Capture the cell that displays the provided text and extract its (x, y) central coordinate. 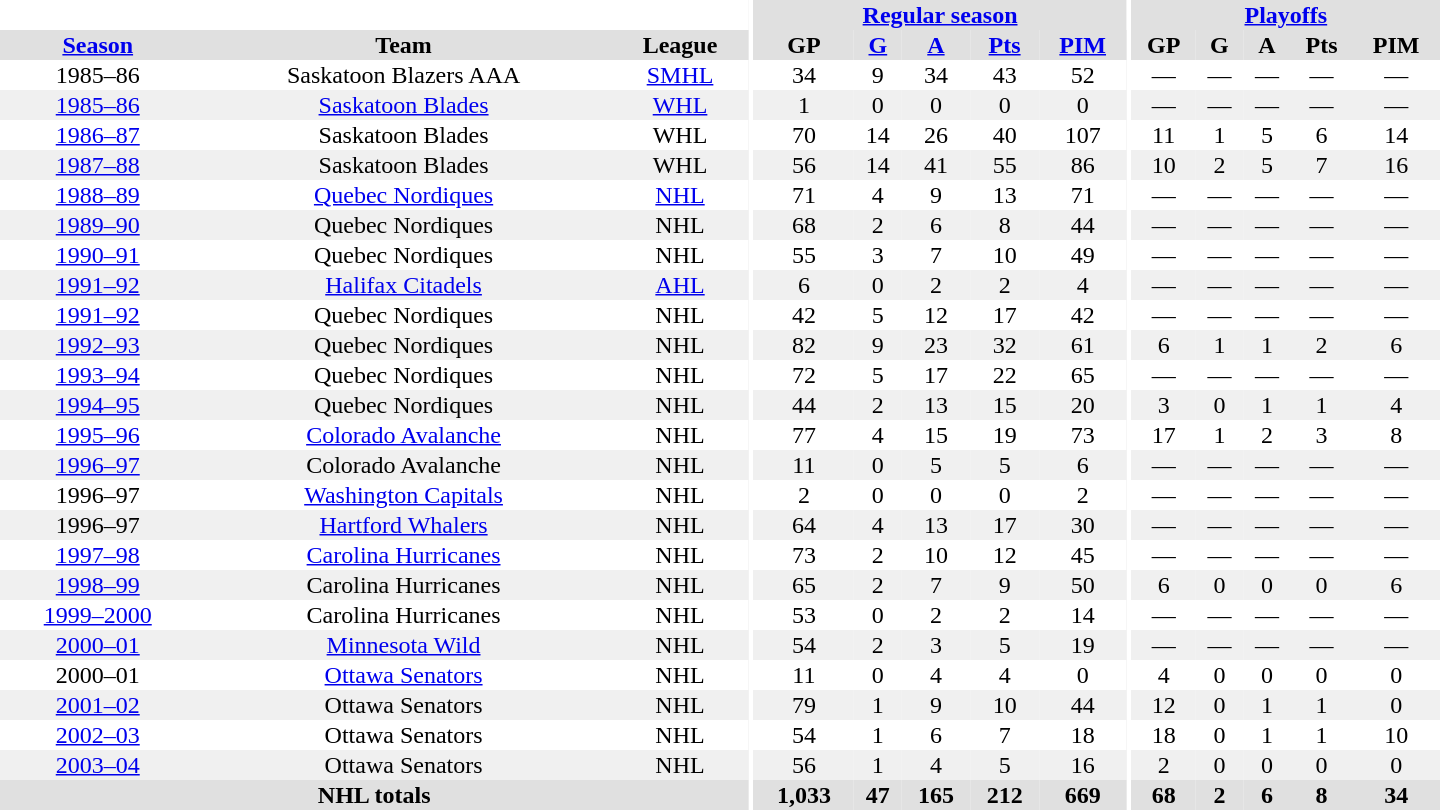
1988–89 (98, 195)
22 (1004, 375)
107 (1082, 135)
40 (1004, 135)
82 (804, 345)
61 (1082, 345)
26 (936, 135)
77 (804, 435)
1992–93 (98, 345)
43 (1004, 75)
30 (1082, 525)
64 (804, 525)
45 (1082, 555)
Saskatoon Blazers AAA (403, 75)
Team (403, 45)
AHL (680, 285)
20 (1082, 405)
1990–91 (98, 255)
Season (98, 45)
1998–99 (98, 585)
41 (936, 165)
NHL totals (374, 795)
86 (1082, 165)
1,033 (804, 795)
32 (1004, 345)
2002–03 (98, 735)
1999–2000 (98, 615)
Playoffs (1286, 15)
72 (804, 375)
1987–88 (98, 165)
Minnesota Wild (403, 645)
53 (804, 615)
52 (1082, 75)
Washington Capitals (403, 495)
212 (1004, 795)
Halifax Citadels (403, 285)
49 (1082, 255)
Regular season (940, 15)
70 (804, 135)
165 (936, 795)
1989–90 (98, 225)
Hartford Whalers (403, 525)
1986–87 (98, 135)
23 (936, 345)
1994–95 (98, 405)
SMHL (680, 75)
50 (1082, 585)
1997–98 (98, 555)
1995–96 (98, 435)
2003–04 (98, 765)
1993–94 (98, 375)
2001–02 (98, 705)
League (680, 45)
669 (1082, 795)
79 (804, 705)
47 (878, 795)
